Identify which cell holds the provided text, then report its (X, Y) central coordinate. 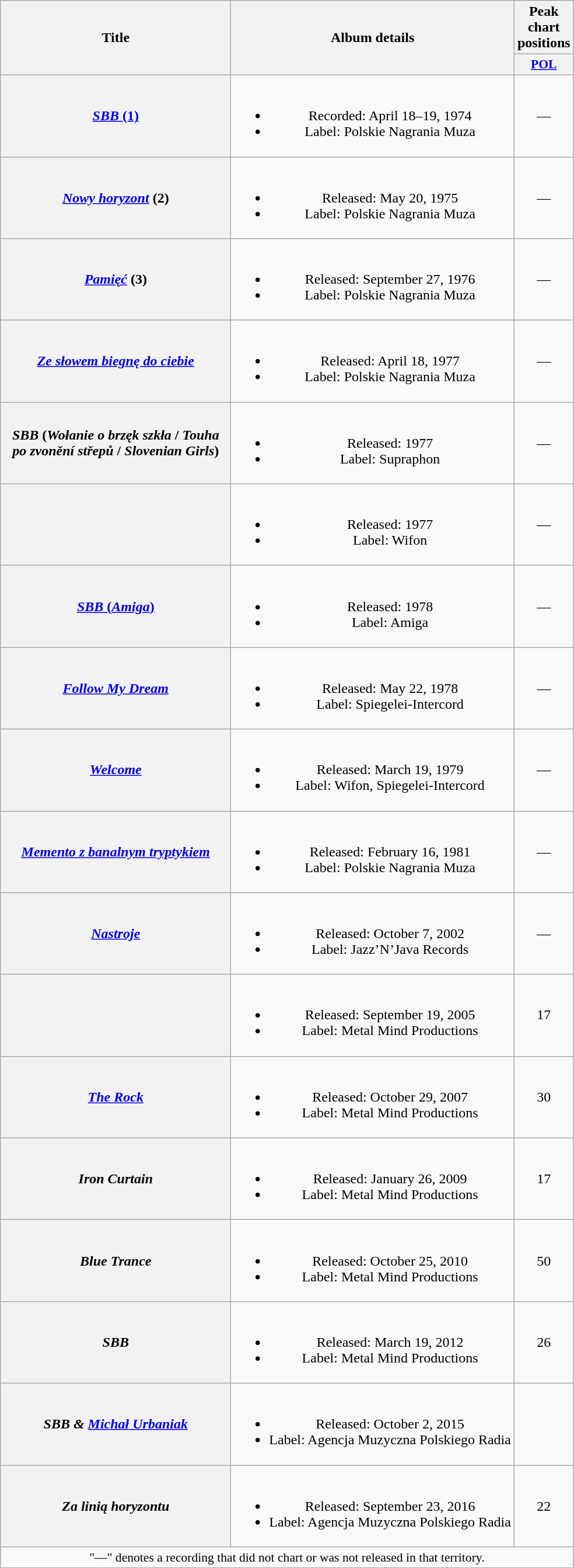
Nowy horyzont (2) (116, 197)
Released: October 29, 2007Label: Metal Mind Productions (373, 1097)
Released: March 19, 2012Label: Metal Mind Productions (373, 1342)
Released: September 23, 2016Label: Agencja Muzyczna Polskiego Radia (373, 1506)
Released: September 19, 2005Label: Metal Mind Productions (373, 1015)
POL (544, 65)
30 (544, 1097)
SBB & Michał Urbaniak (116, 1424)
Album details (373, 38)
Nastroje (116, 933)
SBB (Amiga) (116, 607)
Released: October 2, 2015Label: Agencja Muzyczna Polskiego Radia (373, 1424)
Released: April 18, 1977Label: Polskie Nagrania Muza (373, 361)
Released: 1977Label: Wifon (373, 525)
Released: September 27, 1976Label: Polskie Nagrania Muza (373, 280)
Ze słowem biegnę do ciebie (116, 361)
Released: January 26, 2009Label: Metal Mind Productions (373, 1179)
SBB (116, 1342)
Welcome (116, 770)
Released: 1978Label: Amiga (373, 607)
SBB (1) (116, 116)
Iron Curtain (116, 1179)
"—" denotes a recording that did not chart or was not released in that territory. (287, 1557)
Peak chart positions (544, 27)
Pamięć (3) (116, 280)
26 (544, 1342)
50 (544, 1260)
Released: October 25, 2010Label: Metal Mind Productions (373, 1260)
Released: February 16, 1981Label: Polskie Nagrania Muza (373, 852)
Follow My Dream (116, 688)
Released: May 20, 1975Label: Polskie Nagrania Muza (373, 197)
Released: March 19, 1979Label: Wifon, Spiegelei-Intercord (373, 770)
Released: 1977Label: Supraphon (373, 443)
Memento z banalnym tryptykiem (116, 852)
Za linią horyzontu (116, 1506)
SBB (Wołanie o brzęk szkła / Touha po zvonění střepů / Slovenian Girls) (116, 443)
The Rock (116, 1097)
Title (116, 38)
22 (544, 1506)
Recorded: April 18–19, 1974Label: Polskie Nagrania Muza (373, 116)
Released: October 7, 2002Label: Jazz’N’Java Records (373, 933)
Blue Trance (116, 1260)
Released: May 22, 1978Label: Spiegelei-Intercord (373, 688)
